Find where the given text appears and provide that cell's center as (X, Y) coordinate. 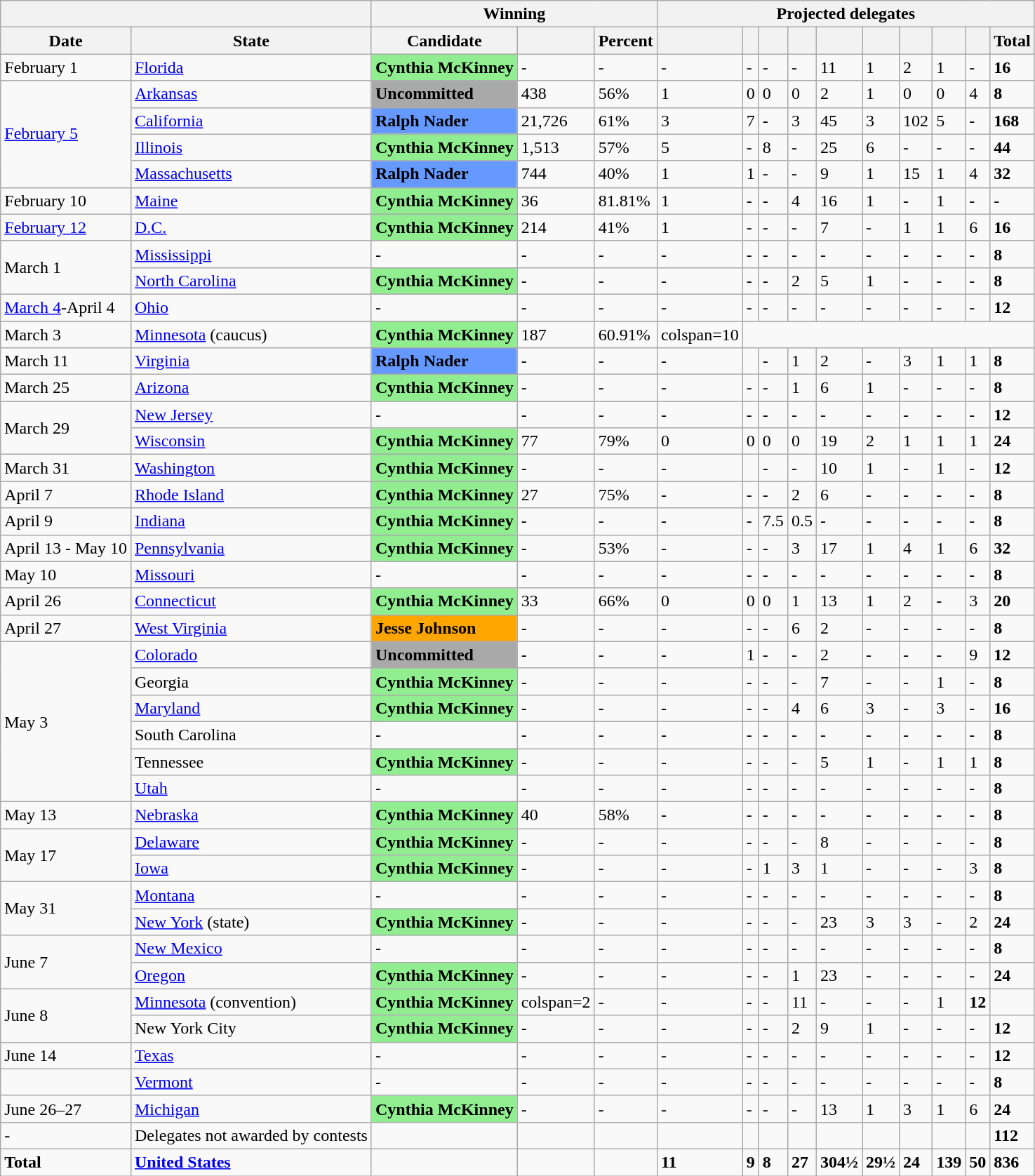
March 4-April 4 (66, 307)
168 (1013, 121)
South Carolina (251, 735)
North Carolina (251, 281)
57% (626, 147)
April 7 (66, 495)
Winning (514, 14)
Maryland (251, 708)
Michigan (251, 1109)
Texas (251, 1055)
36 (556, 201)
March 11 (66, 361)
20 (1013, 601)
February 12 (66, 227)
June 7 (66, 962)
Candidate (444, 41)
West Virginia (251, 628)
May 31 (66, 909)
May 10 (66, 575)
Virginia (251, 361)
Projected delegates (846, 14)
Utah (251, 789)
214 (556, 227)
81.81% (626, 201)
Minnesota (caucus) (251, 335)
25 (839, 147)
Oregon (251, 975)
17 (839, 548)
February 1 (66, 67)
New York (state) (251, 922)
Jesse Johnson (444, 628)
Delaware (251, 842)
June 14 (66, 1055)
50 (978, 1162)
21,726 (556, 121)
Arizona (251, 388)
45 (839, 121)
Illinois (251, 147)
Washington (251, 468)
102 (916, 121)
California (251, 121)
March 31 (66, 468)
1,513 (556, 147)
77 (556, 441)
Georgia (251, 681)
March 1 (66, 267)
0.5 (801, 521)
February 10 (66, 201)
60.91% (626, 335)
187 (556, 335)
53% (626, 548)
75% (626, 495)
April 13 - May 10 (66, 548)
March 3 (66, 335)
Arkansas (251, 94)
Massachusetts (251, 174)
438 (556, 94)
44 (1013, 147)
United States (251, 1162)
Delegates not awarded by contests (251, 1135)
April 9 (66, 521)
May 13 (66, 815)
April 27 (66, 628)
Maine (251, 201)
836 (1013, 1162)
Date (66, 41)
March 29 (66, 428)
February 5 (66, 134)
79% (626, 441)
Colorado (251, 655)
April 26 (66, 601)
139 (949, 1162)
112 (1013, 1135)
56% (626, 94)
Nebraska (251, 815)
Ohio (251, 307)
colspan=10 (700, 335)
15 (916, 174)
Percent (626, 41)
304½ (839, 1162)
Pennsylvania (251, 548)
colspan=2 (556, 1002)
New York City (251, 1029)
D.C. (251, 227)
33 (556, 601)
Missouri (251, 575)
May 3 (66, 721)
Montana (251, 895)
61% (626, 121)
7.5 (773, 521)
Vermont (251, 1082)
Minnesota (convention) (251, 1002)
State (251, 41)
Indiana (251, 521)
41% (626, 227)
March 25 (66, 388)
Mississippi (251, 254)
19 (839, 441)
Iowa (251, 869)
58% (626, 815)
Wisconsin (251, 441)
Connecticut (251, 601)
10 (839, 468)
May 17 (66, 855)
66% (626, 601)
June 26–27 (66, 1109)
Rhode Island (251, 495)
Florida (251, 67)
June 8 (66, 1015)
New Mexico (251, 949)
40 (556, 815)
40% (626, 174)
29½ (881, 1162)
Tennessee (251, 761)
744 (556, 174)
New Jersey (251, 415)
